Return [X, Y] of the center of cell containing provided text 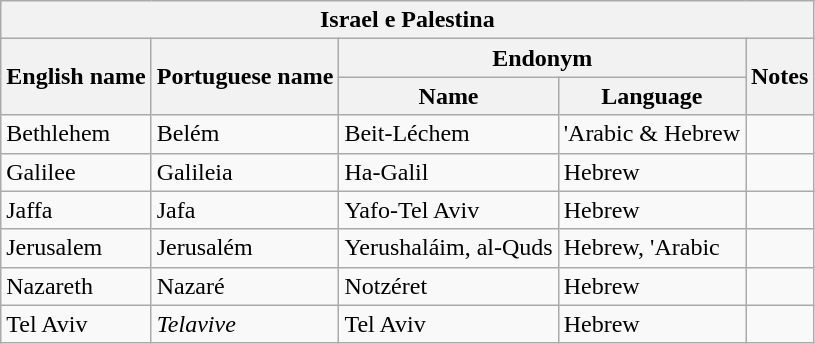
Name [448, 96]
'Arabic & Hebrew [652, 134]
Jaffa [76, 210]
Language [652, 96]
Notes [780, 77]
Bethlehem [76, 134]
Yerushaláim, al-Quds [448, 248]
Nazaré [245, 286]
Nazareth [76, 286]
Jafa [245, 210]
Belém [245, 134]
Beit-Léchem [448, 134]
Galileia [245, 172]
Ha-Galil [448, 172]
Israel e Palestina [408, 20]
Jerusalém [245, 248]
Telavive [245, 324]
Hebrew, 'Arabic [652, 248]
Jerusalem [76, 248]
Endonym [542, 58]
Portuguese name [245, 77]
Notzéret [448, 286]
English name [76, 77]
Galilee [76, 172]
Yafo-Tel Aviv [448, 210]
